Pinpoint the cell where the given text exists, returning its [x, y] midpoint coordinate. 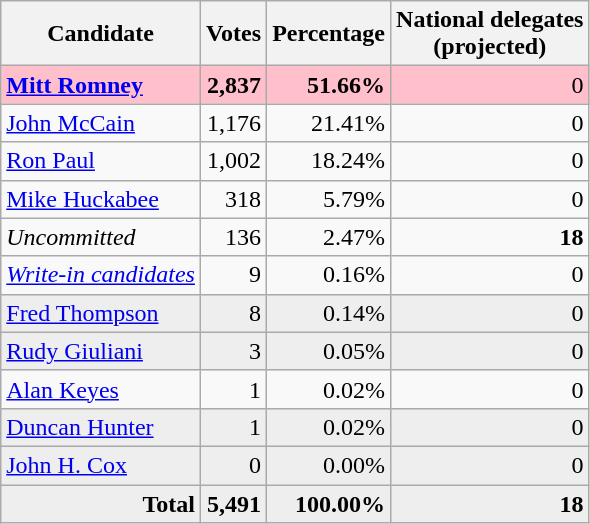
Percentage [329, 34]
1,002 [233, 161]
Alan Keyes [101, 389]
Rudy Giuliani [101, 351]
51.66% [329, 85]
John McCain [101, 123]
Total [101, 503]
0.16% [329, 275]
0.14% [329, 313]
Fred Thompson [101, 313]
21.41% [329, 123]
Ron Paul [101, 161]
3 [233, 351]
1,176 [233, 123]
Mitt Romney [101, 85]
318 [233, 199]
Mike Huckabee [101, 199]
Votes [233, 34]
National delegates(projected) [490, 34]
Candidate [101, 34]
0.05% [329, 351]
136 [233, 237]
100.00% [329, 503]
8 [233, 313]
18.24% [329, 161]
5,491 [233, 503]
5.79% [329, 199]
Write-in candidates [101, 275]
2,837 [233, 85]
0.00% [329, 465]
John H. Cox [101, 465]
2.47% [329, 237]
Duncan Hunter [101, 427]
Uncommitted [101, 237]
9 [233, 275]
